Pinpoint the cell where the given text exists, returning its [X, Y] midpoint coordinate. 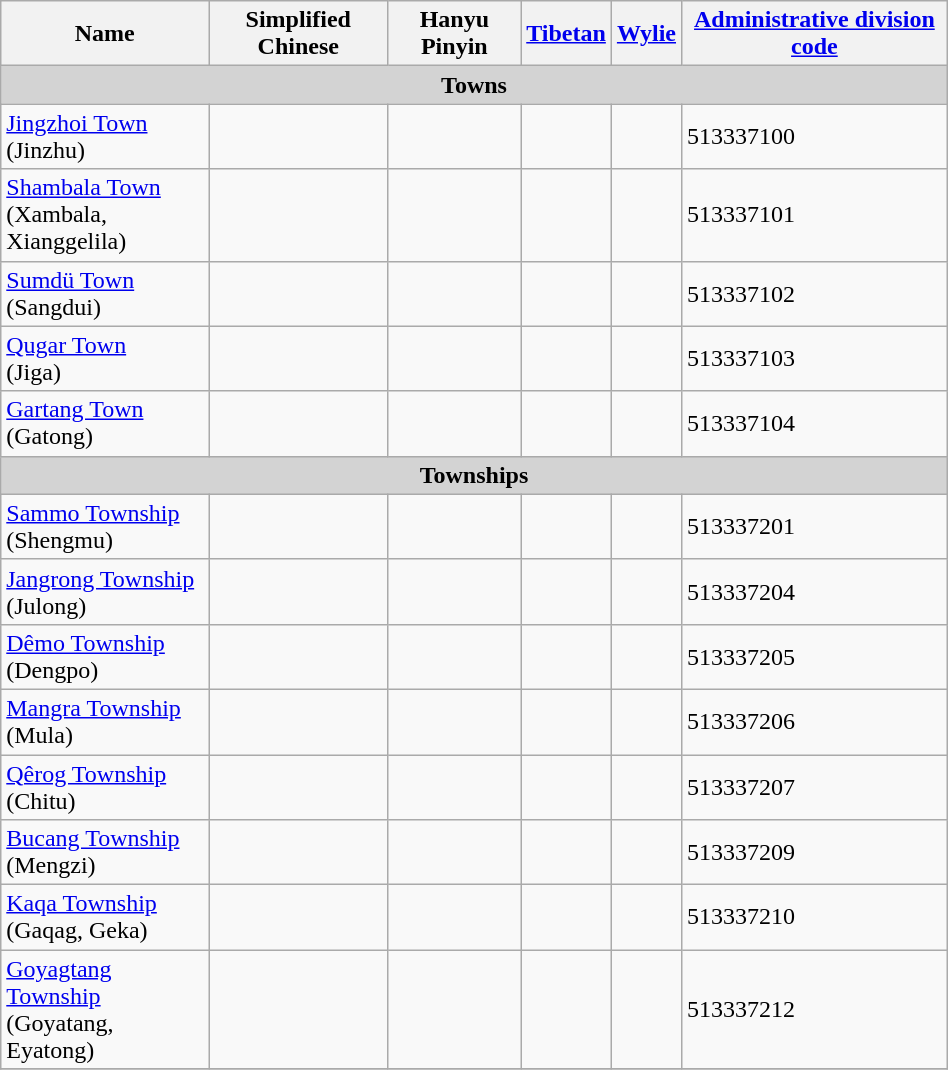
Goyagtang Township(Goyatang, Eyatong) [105, 1010]
513337201 [815, 526]
Kaqa Township(Gaqag, Geka) [105, 918]
Dêmo Township(Dengpo) [105, 656]
513337207 [815, 786]
Towns [474, 85]
Shambala Town(Xambala, Xianggelila) [105, 215]
Wylie [646, 34]
Hanyu Pinyin [454, 34]
513337104 [815, 424]
Bucang Township(Mengzi) [105, 852]
513337100 [815, 136]
513337101 [815, 215]
513337204 [815, 592]
Jangrong Township(Julong) [105, 592]
513337212 [815, 1010]
513337205 [815, 656]
513337103 [815, 358]
513337210 [815, 918]
513337206 [815, 722]
Qêrog Township(Chitu) [105, 786]
513337209 [815, 852]
Qugar Town(Jiga) [105, 358]
Sammo Township(Shengmu) [105, 526]
Jingzhoi Town(Jinzhu) [105, 136]
Gartang Town(Gatong) [105, 424]
Townships [474, 475]
Mangra Township(Mula) [105, 722]
Administrative division code [815, 34]
Simplified Chinese [298, 34]
Sumdü Town(Sangdui) [105, 294]
Tibetan [566, 34]
513337102 [815, 294]
Name [105, 34]
